Scan for the cell matching the given text and deliver its (X, Y) coordinate at center. 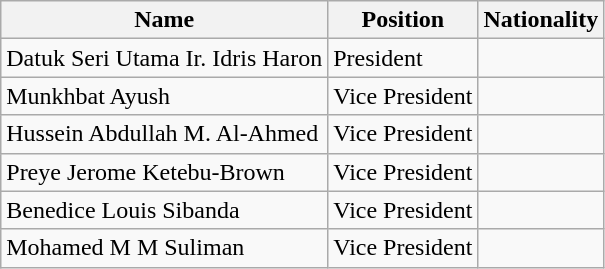
Position (403, 20)
Nationality (541, 20)
Hussein Abdullah M. Al-Ahmed (164, 134)
Datuk Seri Utama Ir. Idris Haron (164, 58)
Preye Jerome Ketebu-Brown (164, 172)
President (403, 58)
Munkhbat Ayush (164, 96)
Name (164, 20)
Benedice Louis Sibanda (164, 210)
Mohamed M M Suliman (164, 248)
